Find where the given text appears and provide that cell's center as (X, Y) coordinate. 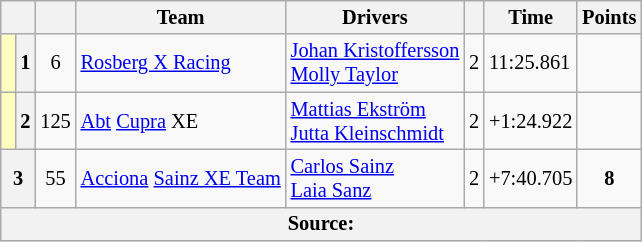
Points (609, 17)
+1:24.922 (530, 121)
Mattias Ekström Jutta Kleinschmidt (376, 121)
Abt Cupra XE (181, 121)
Time (530, 17)
1 (26, 63)
Team (181, 17)
Rosberg X Racing (181, 63)
55 (55, 178)
8 (609, 178)
3 (18, 178)
125 (55, 121)
11:25.861 (530, 63)
6 (55, 63)
Source: (321, 224)
Johan Kristoffersson Molly Taylor (376, 63)
Carlos Sainz Laia Sanz (376, 178)
+7:40.705 (530, 178)
Acciona Sainz XE Team (181, 178)
Drivers (376, 17)
